From the cell containing the given text, extract its center point as (X, Y) coordinate. 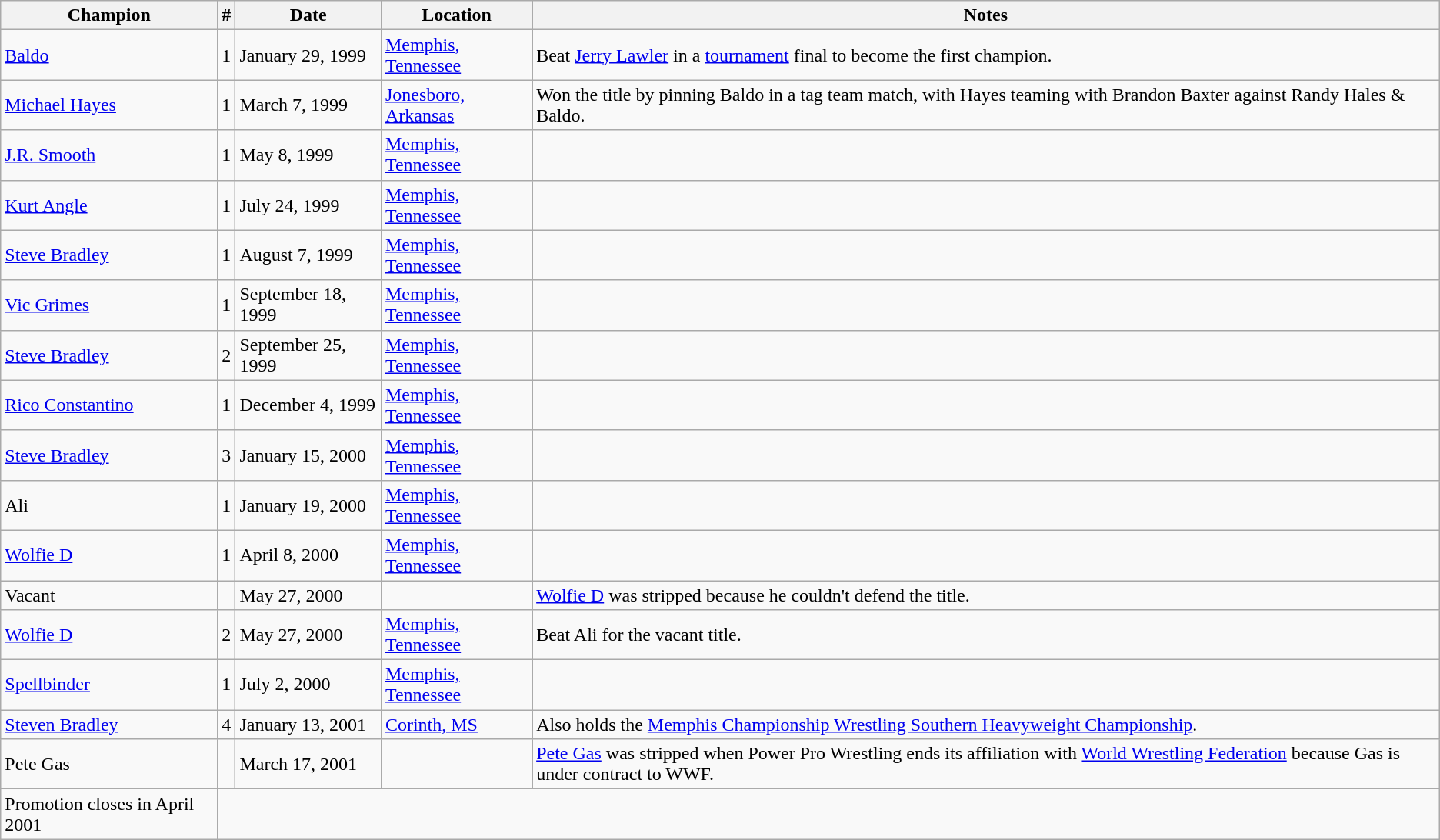
Wolfie D was stripped because he couldn't defend the title. (986, 595)
Vacant (109, 595)
# (226, 15)
Michael Hayes (109, 105)
Champion (109, 15)
Beat Jerry Lawler in a tournament final to become the first champion. (986, 55)
September 18, 1999 (308, 305)
Beat Ali for the vacant title. (986, 635)
September 25, 1999 (308, 355)
January 15, 2000 (308, 455)
Rico Constantino (109, 405)
3 (226, 455)
Location (456, 15)
Date (308, 15)
January 13, 2001 (308, 725)
Spellbinder (109, 685)
Pete Gas was stripped when Power Pro Wrestling ends its affiliation with World Wrestling Federation because Gas is under contract to WWF. (986, 765)
May 8, 1999 (308, 155)
July 24, 1999 (308, 205)
Also holds the Memphis Championship Wrestling Southern Heavyweight Championship. (986, 725)
January 19, 2000 (308, 505)
Jonesboro, Arkansas (456, 105)
Notes (986, 15)
December 4, 1999 (308, 405)
March 17, 2001 (308, 765)
July 2, 2000 (308, 685)
Baldo (109, 55)
Vic Grimes (109, 305)
Corinth, MS (456, 725)
Steven Bradley (109, 725)
4 (226, 725)
January 29, 1999 (308, 55)
August 7, 1999 (308, 255)
Promotion closes in April 2001 (109, 814)
J.R. Smooth (109, 155)
Kurt Angle (109, 205)
Ali (109, 505)
March 7, 1999 (308, 105)
Won the title by pinning Baldo in a tag team match, with Hayes teaming with Brandon Baxter against Randy Hales & Baldo. (986, 105)
Pete Gas (109, 765)
April 8, 2000 (308, 555)
